From the cell containing the given text, extract its center point as (x, y) coordinate. 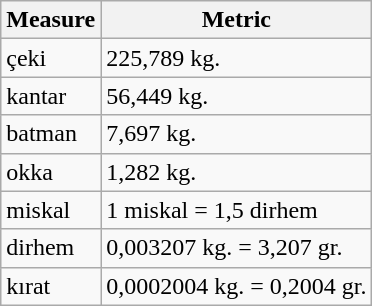
1,282 kg. (236, 172)
7,697 kg. (236, 134)
kırat (51, 286)
225,789 kg. (236, 58)
kantar (51, 96)
okka (51, 172)
Measure (51, 20)
dirhem (51, 248)
56,449 kg. (236, 96)
0,0002004 kg. = 0,2004 gr. (236, 286)
miskal (51, 210)
çeki (51, 58)
0,003207 kg. = 3,207 gr. (236, 248)
Metric (236, 20)
batman (51, 134)
1 miskal = 1,5 dirhem (236, 210)
